Extract the [X, Y] coordinate from the center of the cell holding the provided text.  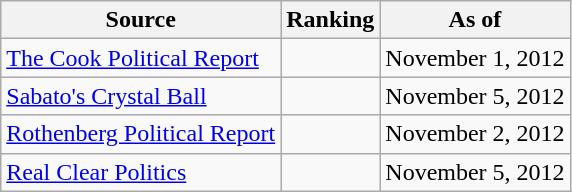
Ranking [330, 20]
Sabato's Crystal Ball [141, 96]
November 1, 2012 [475, 58]
Rothenberg Political Report [141, 134]
Source [141, 20]
November 2, 2012 [475, 134]
Real Clear Politics [141, 172]
The Cook Political Report [141, 58]
As of [475, 20]
